Find where the given text appears and provide that cell's center as (x, y) coordinate. 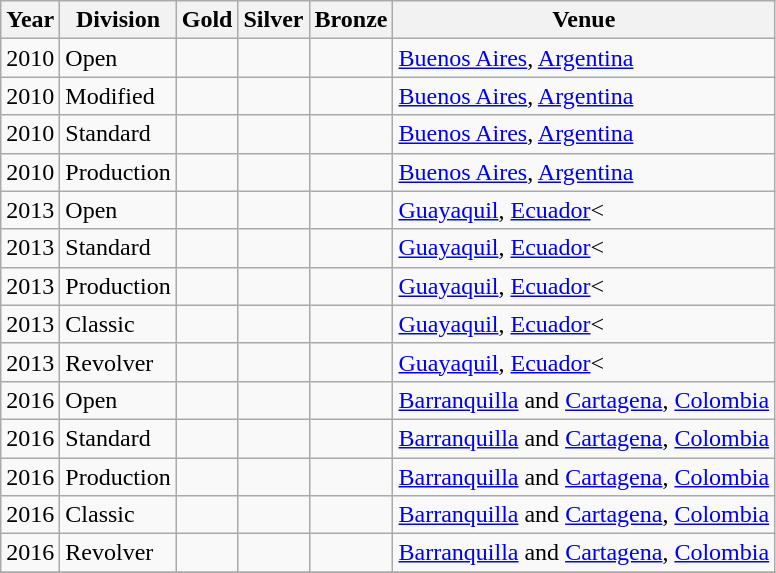
Bronze (351, 20)
Modified (118, 96)
Gold (207, 20)
Silver (274, 20)
Year (30, 20)
Division (118, 20)
Venue (584, 20)
